Extract the (X, Y) coordinate from the center of the cell holding the provided text.  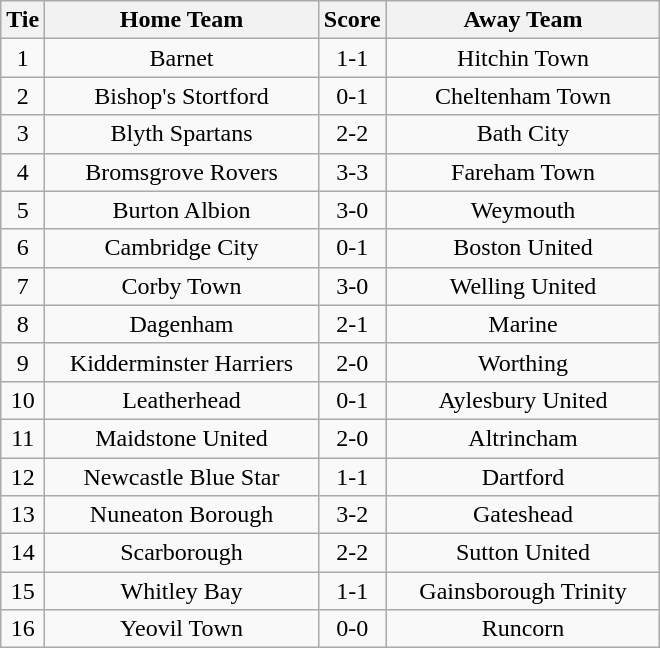
Boston United (523, 248)
Bishop's Stortford (182, 96)
11 (23, 438)
Dartford (523, 477)
Cheltenham Town (523, 96)
Blyth Spartans (182, 134)
Worthing (523, 362)
Leatherhead (182, 400)
3-3 (352, 172)
Bath City (523, 134)
2-1 (352, 324)
12 (23, 477)
Gateshead (523, 515)
Nuneaton Borough (182, 515)
Corby Town (182, 286)
Away Team (523, 20)
Gainsborough Trinity (523, 591)
Marine (523, 324)
Scarborough (182, 553)
Kidderminster Harriers (182, 362)
3-2 (352, 515)
13 (23, 515)
5 (23, 210)
7 (23, 286)
Home Team (182, 20)
Hitchin Town (523, 58)
16 (23, 629)
Bromsgrove Rovers (182, 172)
Score (352, 20)
Yeovil Town (182, 629)
9 (23, 362)
3 (23, 134)
Fareham Town (523, 172)
10 (23, 400)
Sutton United (523, 553)
15 (23, 591)
14 (23, 553)
Maidstone United (182, 438)
Weymouth (523, 210)
0-0 (352, 629)
Dagenham (182, 324)
Burton Albion (182, 210)
Aylesbury United (523, 400)
1 (23, 58)
8 (23, 324)
Cambridge City (182, 248)
Welling United (523, 286)
Runcorn (523, 629)
4 (23, 172)
2 (23, 96)
Tie (23, 20)
Altrincham (523, 438)
Barnet (182, 58)
Whitley Bay (182, 591)
Newcastle Blue Star (182, 477)
6 (23, 248)
